Search for the cell housing the specified text and yield its (X, Y) center coordinate. 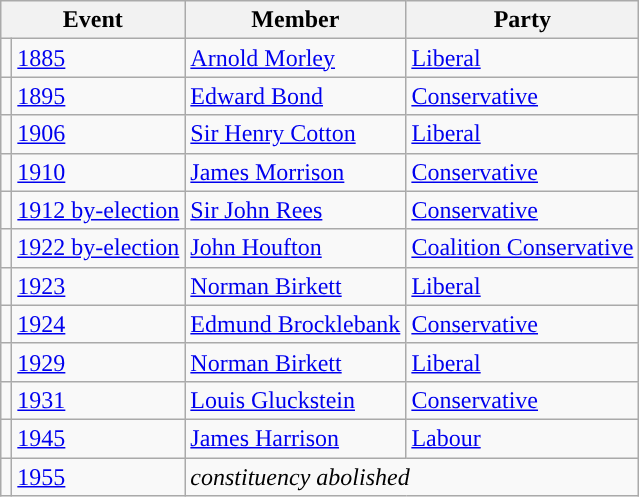
Coalition Conservative (522, 248)
Sir Henry Cotton (296, 134)
1922 by-election (98, 248)
Member (296, 20)
1912 by-election (98, 210)
1945 (98, 438)
1906 (98, 134)
Sir John Rees (296, 210)
1923 (98, 286)
Arnold Morley (296, 58)
constituency abolished (412, 477)
Labour (522, 438)
1895 (98, 96)
James Harrison (296, 438)
1924 (98, 324)
Event (93, 20)
James Morrison (296, 172)
1931 (98, 400)
1885 (98, 58)
Edward Bond (296, 96)
Louis Gluckstein (296, 400)
Edmund Brocklebank (296, 324)
1929 (98, 362)
1910 (98, 172)
John Houfton (296, 248)
Party (522, 20)
1955 (98, 477)
